Identify which cell holds the provided text, then report its [x, y] central coordinate. 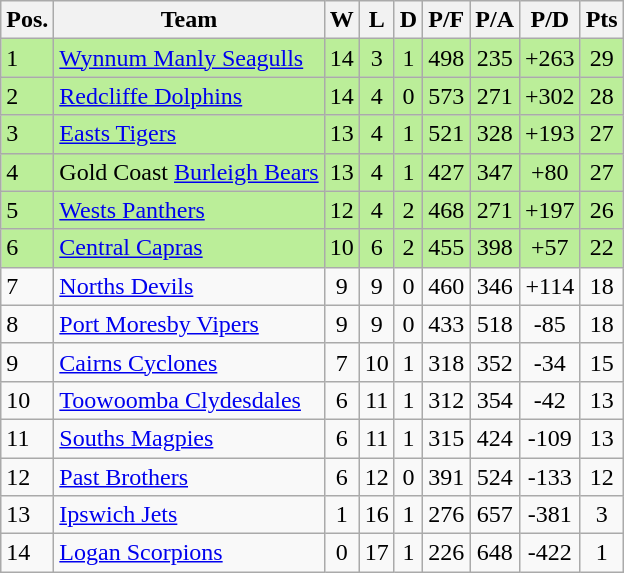
22 [602, 248]
Gold Coast Burleigh Bears [189, 172]
648 [495, 553]
Wests Panthers [189, 210]
16 [376, 515]
5 [28, 210]
468 [446, 210]
Central Capras [189, 248]
455 [446, 248]
657 [495, 515]
524 [495, 477]
427 [446, 172]
-34 [550, 362]
573 [446, 96]
Cairns Cyclones [189, 362]
Redcliffe Dolphins [189, 96]
Easts Tigers [189, 134]
Norths Devils [189, 286]
312 [446, 400]
-133 [550, 477]
W [342, 20]
+302 [550, 96]
P/A [495, 20]
17 [376, 553]
Ipswich Jets [189, 515]
318 [446, 362]
347 [495, 172]
D [408, 20]
-42 [550, 400]
391 [446, 477]
Pts [602, 20]
28 [602, 96]
-85 [550, 324]
518 [495, 324]
+193 [550, 134]
354 [495, 400]
+57 [550, 248]
498 [446, 58]
460 [446, 286]
-381 [550, 515]
+197 [550, 210]
Logan Scorpions [189, 553]
P/D [550, 20]
15 [602, 362]
-109 [550, 438]
235 [495, 58]
328 [495, 134]
226 [446, 553]
+80 [550, 172]
276 [446, 515]
L [376, 20]
Past Brothers [189, 477]
346 [495, 286]
Port Moresby Vipers [189, 324]
+263 [550, 58]
433 [446, 324]
29 [602, 58]
352 [495, 362]
P/F [446, 20]
Toowoomba Clydesdales [189, 400]
26 [602, 210]
521 [446, 134]
424 [495, 438]
8 [28, 324]
315 [446, 438]
398 [495, 248]
Team [189, 20]
Souths Magpies [189, 438]
-422 [550, 553]
Wynnum Manly Seagulls [189, 58]
+114 [550, 286]
Pos. [28, 20]
